Search for the cell housing the specified text and yield its [x, y] center coordinate. 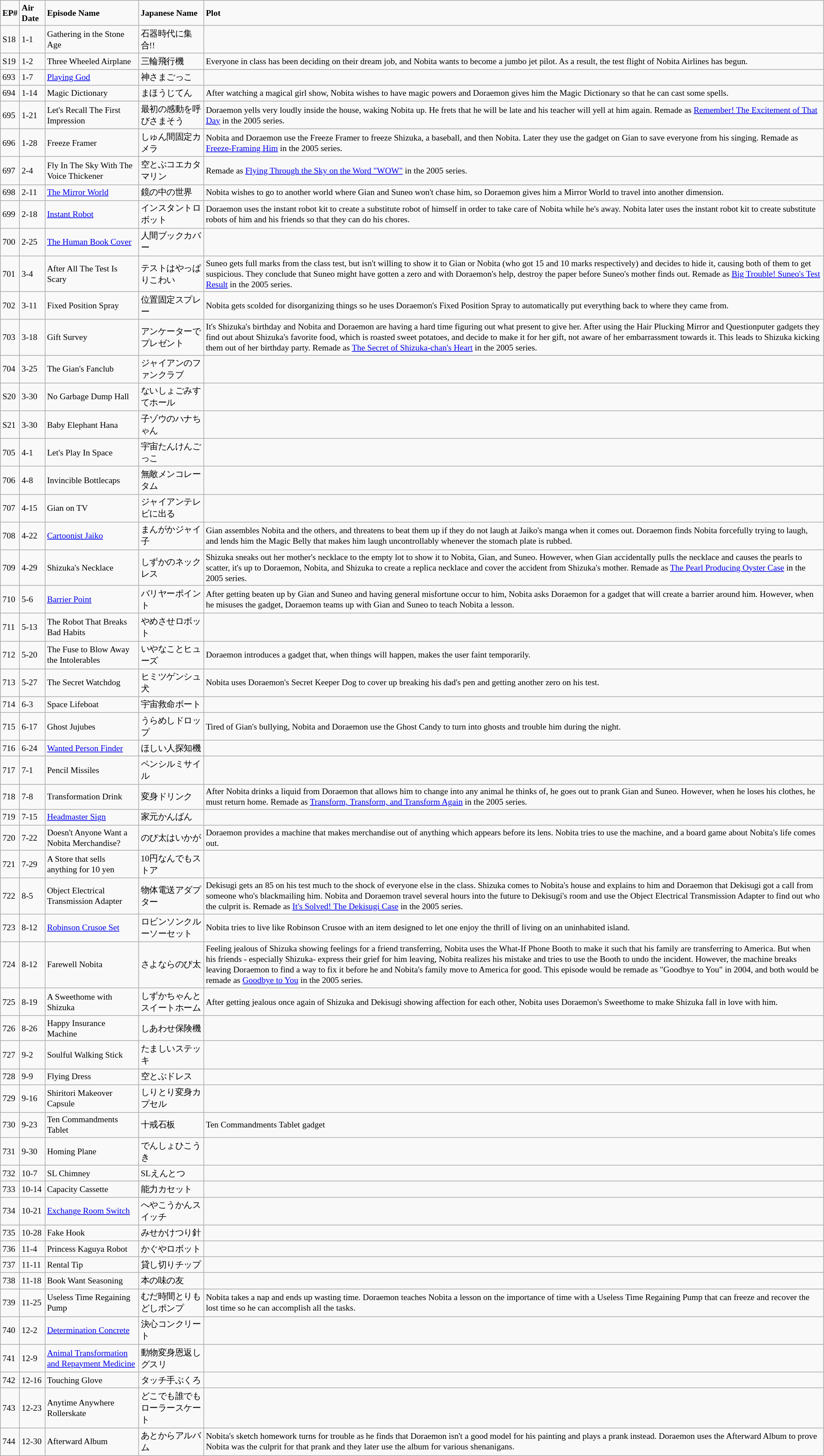
3-4 [32, 274]
732 [10, 1173]
696 [10, 142]
Freeze Framer [92, 142]
しずかちゃんとスイートホーム [171, 1001]
Shizuka's Necklace [92, 567]
694 [10, 93]
ヒミツゲンシュ犬 [171, 683]
702 [10, 306]
4-15 [32, 508]
ないしょごみすてホール [171, 397]
739 [10, 1303]
5-13 [32, 627]
12-9 [32, 1358]
Book Want Seasoning [92, 1281]
Barrier Point [92, 599]
Ten Commandments Tablet [92, 1125]
無敵メンコレータム [171, 481]
のび太はいかが [171, 838]
三輪飛行機 [171, 61]
8-19 [32, 1001]
736 [10, 1249]
1-2 [32, 61]
720 [10, 838]
Three Wheeled Airplane [92, 61]
タッチ手ぶくろ [171, 1380]
Pencil Missiles [92, 770]
Flying Dress [92, 1077]
Homing Plane [92, 1152]
711 [10, 627]
SLえんとつ [171, 1173]
アンケーターでプレゼント [171, 337]
706 [10, 481]
705 [10, 452]
729 [10, 1098]
Headmaster Sign [92, 817]
へやこうかんスイッチ [171, 1211]
インスタントロボット [171, 214]
たましいステッキ [171, 1055]
Let's Recall The First Impression [92, 115]
ほしい人探知機 [171, 748]
4-1 [32, 452]
9-16 [32, 1098]
The Mirror World [92, 192]
735 [10, 1233]
Anytime Anywhere Rollerskate [92, 1408]
しずかのネックレス [171, 567]
Air Date [32, 13]
Nobita gets scolded for disorganizing things so he uses Doraemon's Fixed Position Spray to automatically put everything back to where they came from. [514, 306]
Transformation Drink [92, 797]
9-9 [32, 1077]
Ghost Jujubes [92, 726]
1-28 [32, 142]
しりとり変身カプセル [171, 1098]
700 [10, 242]
11-25 [32, 1303]
Soulful Walking Stick [92, 1055]
Gift Survey [92, 337]
The Fuse to Blow Away the Intolerables [92, 655]
S20 [10, 397]
Cartoonist Jaiko [92, 536]
みせかけつり針 [171, 1233]
709 [10, 567]
A Store that sells anything for 10 yen [92, 864]
4-8 [32, 481]
やめさせロボット [171, 627]
9-30 [32, 1152]
718 [10, 797]
699 [10, 214]
Shiritori Makeover Capsule [92, 1098]
SL Chimney [92, 1173]
10-7 [32, 1173]
ジャイアンテレビに出る [171, 508]
Afterward Album [92, 1442]
Gathering in the Stone Age [92, 40]
Touching Glove [92, 1380]
8-5 [32, 896]
S18 [10, 40]
After watching a magical girl show, Nobita wishes to have magic powers and Doraemon gives him the Magic Dictionary so that he can cast some spells. [514, 93]
Fixed Position Spray [92, 306]
ジャイアンのファンクラブ [171, 369]
715 [10, 726]
717 [10, 770]
十戒石板 [171, 1125]
695 [10, 115]
1-1 [32, 40]
737 [10, 1265]
710 [10, 599]
Exchange Room Switch [92, 1211]
Object Electrical Transmission Adapter [92, 896]
鏡の中の世界 [171, 192]
697 [10, 170]
Instant Robot [92, 214]
宇宙救命ボート [171, 705]
バリヤーポイント [171, 599]
704 [10, 369]
能力カセット [171, 1189]
宇宙たんけんごっこ [171, 452]
1-7 [32, 77]
あとからアルバム [171, 1442]
5-27 [32, 683]
733 [10, 1189]
3-18 [32, 337]
The Robot That Breaks Bad Habits [92, 627]
Remade as Flying Through the Sky on the Word "WOW" in the 2005 series. [514, 170]
3-11 [32, 306]
9-2 [32, 1055]
11-18 [32, 1281]
空とぶドレス [171, 1077]
713 [10, 683]
724 [10, 965]
2-4 [32, 170]
12-2 [32, 1330]
Animal Transformation and Repayment Medicine [92, 1358]
Farewell Nobita [92, 965]
しあわせ保険機 [171, 1028]
Baby Elephant Hana [92, 424]
708 [10, 536]
738 [10, 1281]
ペンシルミサイル [171, 770]
Playing God [92, 77]
石器時代に集合!! [171, 40]
Doesn't Anyone Want a Nobita Merchandise? [92, 838]
701 [10, 274]
A Sweethome with Shizuka [92, 1001]
743 [10, 1408]
Useless Time Regaining Pump [92, 1303]
The Human Book Cover [92, 242]
730 [10, 1125]
6-17 [32, 726]
空とぶコエカタマリン [171, 170]
721 [10, 864]
8-26 [32, 1028]
741 [10, 1358]
719 [10, 817]
4-22 [32, 536]
9-23 [32, 1125]
693 [10, 77]
むだ時間とりもどしポンプ [171, 1303]
S21 [10, 424]
728 [10, 1077]
703 [10, 337]
716 [10, 748]
2-18 [32, 214]
2-25 [32, 242]
EP# [10, 13]
うらめしドロップ [171, 726]
10-14 [32, 1189]
貸し切りチップ [171, 1265]
子ゾウのハナちゃん [171, 424]
どこでも誰でもローラースケート [171, 1408]
707 [10, 508]
最初の感動を呼びさまそう [171, 115]
7-15 [32, 817]
2-11 [32, 192]
Space Lifeboat [92, 705]
いやなことヒューズ [171, 655]
Wanted Person Finder [92, 748]
Doraemon introduces a gadget that, when things will happen, makes the user faint temporarily. [514, 655]
Invincible Bottlecaps [92, 481]
5-6 [32, 599]
Let's Play In Space [92, 452]
10円なんでもストア [171, 864]
まほうじてん [171, 93]
1-21 [32, 115]
神さまごっこ [171, 77]
位置固定スプレー [171, 306]
Robinson Crusoe Set [92, 928]
Plot [514, 13]
725 [10, 1001]
3-25 [32, 369]
12-23 [32, 1408]
The Secret Watchdog [92, 683]
Rental Tip [92, 1265]
家元かんばん [171, 817]
10-21 [32, 1211]
727 [10, 1055]
まんがかジャイ子 [171, 536]
Gian on TV [92, 508]
テストはやっぱりこわい [171, 274]
さよならのび太 [171, 965]
ロビンソンクルーソーセット [171, 928]
S19 [10, 61]
698 [10, 192]
11-4 [32, 1249]
5-20 [32, 655]
しゅん間固定カメラ [171, 142]
Fly In The Sky With The Voice Thickener [92, 170]
Nobita tries to live like Robinson Crusoe with an item designed to let one enjoy the thrill of living on an uninhabited island. [514, 928]
740 [10, 1330]
4-29 [32, 567]
Japanese Name [171, 13]
でんしょひこうき [171, 1152]
1-14 [32, 93]
734 [10, 1211]
7-1 [32, 770]
かぐやロボット [171, 1249]
No Garbage Dump Hall [92, 397]
Nobita wishes to go to another world where Gian and Suneo won't chase him, so Doraemon gives him a Mirror World to travel into another dimension. [514, 192]
723 [10, 928]
変身ドリンク [171, 797]
動物変身恩返しグスリ [171, 1358]
6-24 [32, 748]
Tired of Gian's bullying, Nobita and Doraemon use the Ghost Candy to turn into ghosts and trouble him during the night. [514, 726]
712 [10, 655]
12-30 [32, 1442]
Magic Dictionary [92, 93]
731 [10, 1152]
7-29 [32, 864]
After All The Test Is Scary [92, 274]
12-16 [32, 1380]
714 [10, 705]
Nobita uses Doraemon's Secret Keeper Dog to cover up breaking his dad's pen and getting another zero on his test. [514, 683]
742 [10, 1380]
本の味の友 [171, 1281]
Capacity Cassette [92, 1189]
7-22 [32, 838]
Ten Commandments Tablet gadget [514, 1125]
Fake Hook [92, 1233]
722 [10, 896]
Princess Kaguya Robot [92, 1249]
The Gian's Fanclub [92, 369]
Happy Insurance Machine [92, 1028]
7-8 [32, 797]
726 [10, 1028]
Episode Name [92, 13]
6-3 [32, 705]
Determination Concrete [92, 1330]
11-11 [32, 1265]
10-28 [32, 1233]
744 [10, 1442]
物体電送アダプター [171, 896]
人間ブックカバー [171, 242]
決心コンクリート [171, 1330]
